Extract the (X, Y) coordinate from the center of the cell holding the provided text.  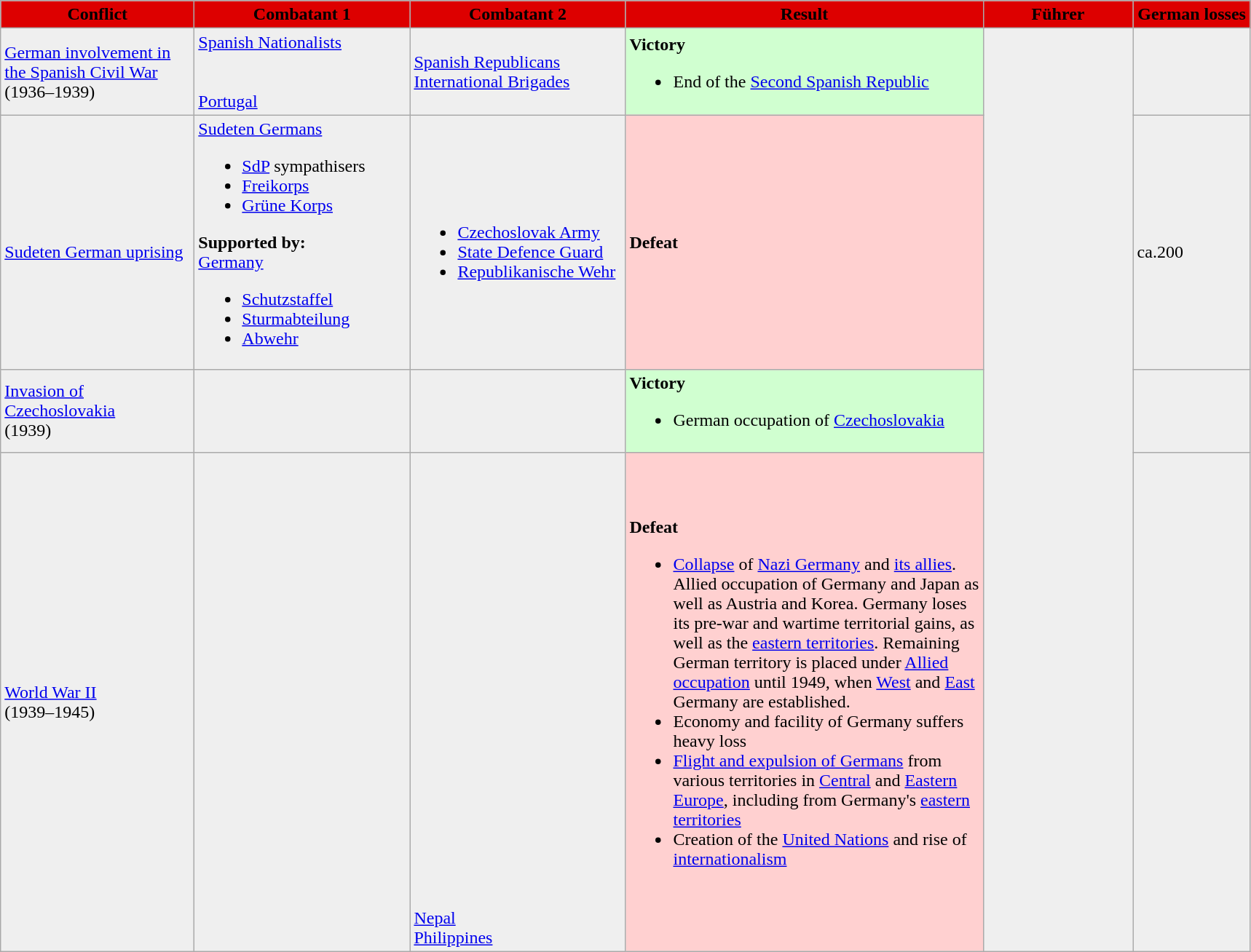
Nepal Philippines (518, 702)
Führer (1058, 15)
VictoryGerman occupation of Czechoslovakia (804, 410)
VictoryEnd of the Second Spanish Republic (804, 71)
Conflict (98, 15)
ca.200 (1191, 242)
Combatant 2 (518, 15)
Combatant 1 (302, 15)
World War II(1939–1945) (98, 702)
Defeat (804, 242)
Spanish Nationalists Portugal (302, 71)
Sudeten German uprising (98, 242)
Spanish Republicans International Brigades (518, 71)
Czechoslovak Army State Defence GuardRepublikanische Wehr (518, 242)
Sudeten Germans SdP sympathisers Freikorps Grüne KorpsSupported by: Germany Schutzstaffel Sturmabteilung Abwehr (302, 242)
German losses (1191, 15)
German involvement in the Spanish Civil War(1936–1939) (98, 71)
Result (804, 15)
Invasion of Czechoslovakia(1939) (98, 410)
